Determine the [X, Y] coordinate at the center of the cell enclosing the given text.  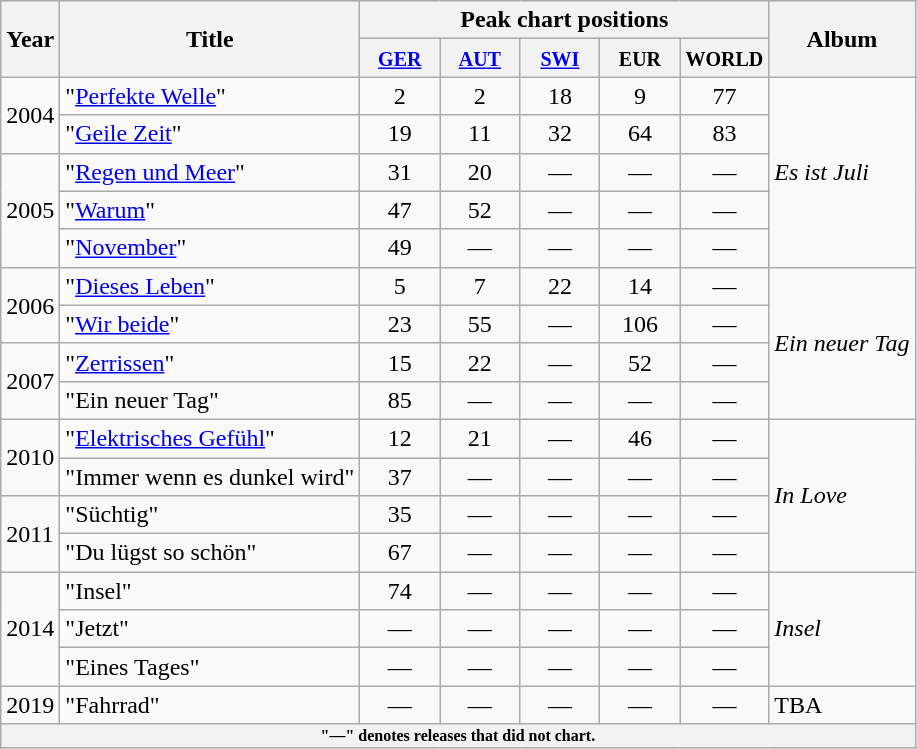
46 [640, 438]
WORLD [724, 58]
"Du lügst so schön" [210, 553]
In Love [842, 495]
55 [480, 324]
"Eines Tages" [210, 667]
"Jetzt" [210, 629]
49 [400, 248]
SWI [560, 58]
2011 [30, 534]
11 [480, 134]
5 [400, 286]
47 [400, 210]
"Perfekte Welle" [210, 96]
23 [400, 324]
12 [400, 438]
2006 [30, 305]
2014 [30, 629]
"Süchtig" [210, 515]
7 [480, 286]
35 [400, 515]
19 [400, 134]
"November" [210, 248]
"Elektrisches Gefühl" [210, 438]
"Immer wenn es dunkel wird" [210, 477]
83 [724, 134]
Year [30, 39]
EUR [640, 58]
Insel [842, 629]
TBA [842, 705]
21 [480, 438]
Es ist Juli [842, 172]
"Regen und Meer" [210, 172]
"Wir beide" [210, 324]
14 [640, 286]
15 [400, 362]
32 [560, 134]
"—" denotes releases that did not chart. [458, 736]
Ein neuer Tag [842, 343]
2004 [30, 115]
"Zerrissen" [210, 362]
"Insel" [210, 591]
"Geile Zeit" [210, 134]
Peak chart positions [564, 20]
74 [400, 591]
18 [560, 96]
GER [400, 58]
64 [640, 134]
AUT [480, 58]
2007 [30, 381]
20 [480, 172]
"Warum" [210, 210]
2019 [30, 705]
Title [210, 39]
67 [400, 553]
77 [724, 96]
106 [640, 324]
85 [400, 400]
2010 [30, 457]
9 [640, 96]
Album [842, 39]
"Fahrrad" [210, 705]
"Dieses Leben" [210, 286]
37 [400, 477]
"Ein neuer Tag" [210, 400]
31 [400, 172]
2005 [30, 210]
